Return the (X, Y) coordinate for the center point of the cell that contains the specified text.  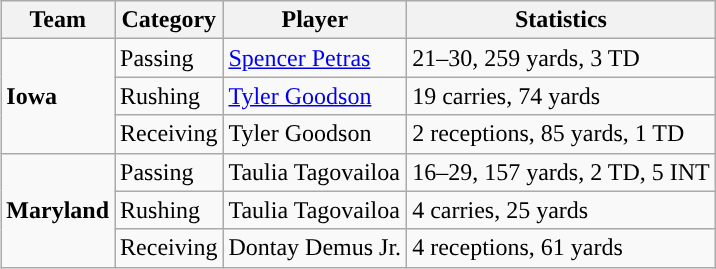
21–30, 259 yards, 3 TD (562, 58)
2 receptions, 85 yards, 1 TD (562, 134)
Dontay Demus Jr. (315, 248)
Player (315, 20)
16–29, 157 yards, 2 TD, 5 INT (562, 172)
Spencer Petras (315, 58)
Category (169, 20)
Maryland (58, 210)
Team (58, 20)
4 carries, 25 yards (562, 210)
Iowa (58, 96)
19 carries, 74 yards (562, 96)
4 receptions, 61 yards (562, 248)
Statistics (562, 20)
